Provide the (X, Y) coordinate of the cell's center where the given text is located.  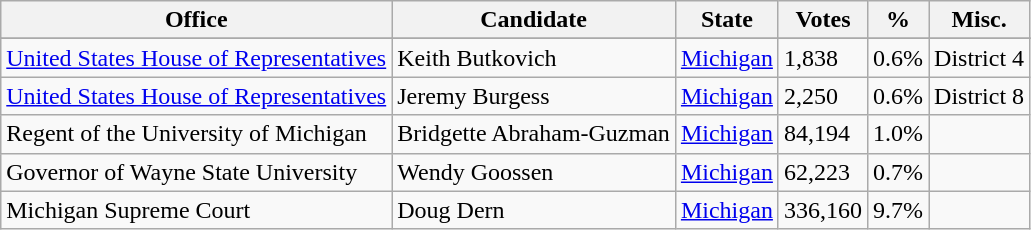
% (898, 20)
0.7% (898, 172)
Wendy Goossen (534, 172)
Votes (822, 20)
Candidate (534, 20)
Bridgette Abraham-Guzman (534, 134)
84,194 (822, 134)
Keith Butkovich (534, 58)
Regent of the University of Michigan (196, 134)
State (726, 20)
1.0% (898, 134)
62,223 (822, 172)
Governor of Wayne State University (196, 172)
2,250 (822, 96)
9.7% (898, 210)
Michigan Supreme Court (196, 210)
Jeremy Burgess (534, 96)
Doug Dern (534, 210)
District 4 (980, 58)
336,160 (822, 210)
Misc. (980, 20)
Office (196, 20)
1,838 (822, 58)
District 8 (980, 96)
